Locate the cell with the specified text and output its (X, Y) center coordinate. 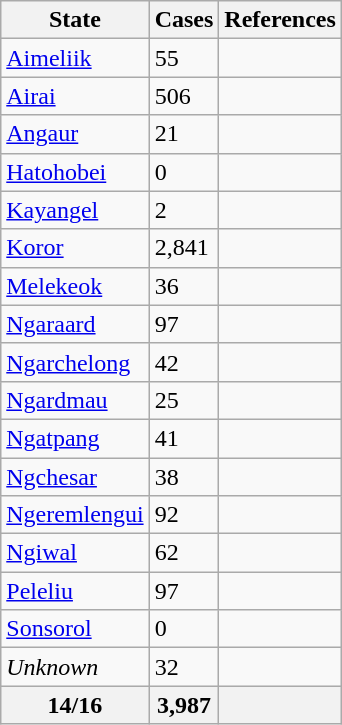
Sonsorol (75, 629)
Ngiwal (75, 553)
Ngeremlengui (75, 515)
2 (184, 210)
21 (184, 134)
14/16 (75, 705)
Hatohobei (75, 172)
506 (184, 96)
36 (184, 286)
Ngardmau (75, 400)
38 (184, 477)
References (280, 20)
Aimeliik (75, 58)
55 (184, 58)
Airai (75, 96)
Ngaraard (75, 324)
25 (184, 400)
92 (184, 515)
2,841 (184, 248)
Angaur (75, 134)
62 (184, 553)
Ngatpang (75, 438)
Koror (75, 248)
Cases (184, 20)
Unknown (75, 667)
42 (184, 362)
Ngarchelong (75, 362)
3,987 (184, 705)
Melekeok (75, 286)
32 (184, 667)
Ngchesar (75, 477)
Peleliu (75, 591)
State (75, 20)
Kayangel (75, 210)
41 (184, 438)
